Extract the [X, Y] coordinate from the center of the cell holding the provided text.  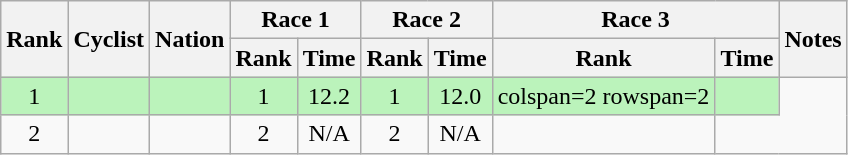
Notes [813, 39]
Cyclist [109, 39]
colspan=2 rowspan=2 [604, 96]
Race 2 [426, 20]
Nation [190, 39]
12.2 [329, 96]
Race 1 [296, 20]
Race 3 [636, 20]
12.0 [460, 96]
